Extract the [x, y] coordinate from the center of the cell holding the provided text.  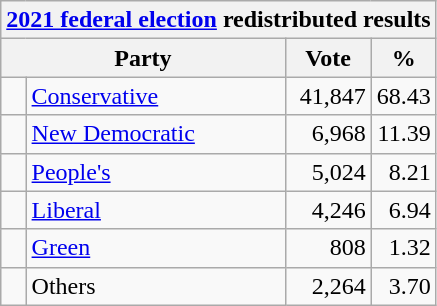
Conservative [156, 96]
% [404, 58]
3.70 [404, 286]
11.39 [404, 134]
5,024 [328, 172]
41,847 [328, 96]
4,246 [328, 210]
6,968 [328, 134]
8.21 [404, 172]
People's [156, 172]
Liberal [156, 210]
2,264 [328, 286]
Green [156, 248]
Vote [328, 58]
New Democratic [156, 134]
6.94 [404, 210]
Others [156, 286]
Party [143, 58]
68.43 [404, 96]
808 [328, 248]
2021 federal election redistributed results [218, 20]
1.32 [404, 248]
